For the text-containing cell, return its midpoint in (X, Y) coordinate format. 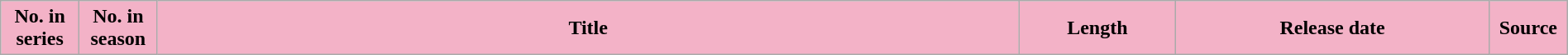
Source (1528, 28)
Length (1097, 28)
Title (588, 28)
Release date (1333, 28)
No. inseason (117, 28)
No. inseries (40, 28)
